Determine the (X, Y) coordinate at the center of the cell enclosing the given text.  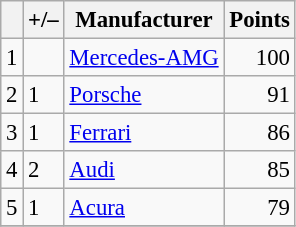
Points (260, 20)
Porsche (144, 95)
Acura (144, 208)
100 (260, 58)
91 (260, 95)
Audi (144, 170)
86 (260, 133)
5 (12, 208)
Manufacturer (144, 20)
3 (12, 133)
79 (260, 208)
+/– (44, 20)
85 (260, 170)
4 (12, 170)
Ferrari (144, 133)
Mercedes-AMG (144, 58)
